Find where the given text appears and provide that cell's center as (x, y) coordinate. 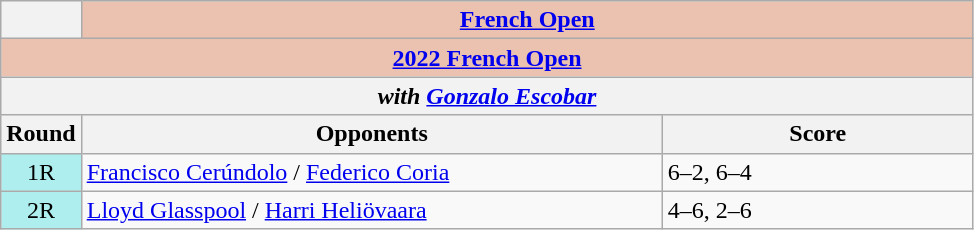
2R (41, 210)
Francisco Cerúndolo / Federico Coria (372, 172)
4–6, 2–6 (818, 210)
1R (41, 172)
Lloyd Glasspool / Harri Heliövaara (372, 210)
2022 French Open (488, 58)
with Gonzalo Escobar (488, 96)
Score (818, 134)
French Open (527, 20)
Opponents (372, 134)
Round (41, 134)
6–2, 6–4 (818, 172)
